Provide the [x, y] coordinate of the cell's center where the given text is located.  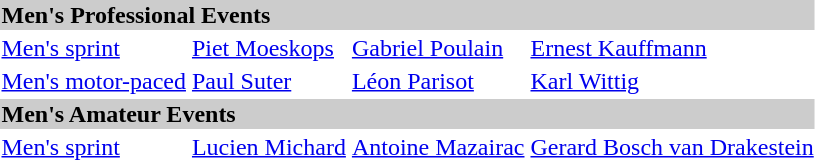
Men's motor-paced [94, 81]
Men's Professional Events [408, 15]
Gabriel Poulain [438, 48]
Paul Suter [268, 81]
Men's Amateur Events [408, 114]
Men's sprint [94, 48]
Karl Wittig [672, 81]
Piet Moeskops [268, 48]
Léon Parisot [438, 81]
Ernest Kauffmann [672, 48]
